Scan for the cell matching the given text and deliver its (X, Y) coordinate at center. 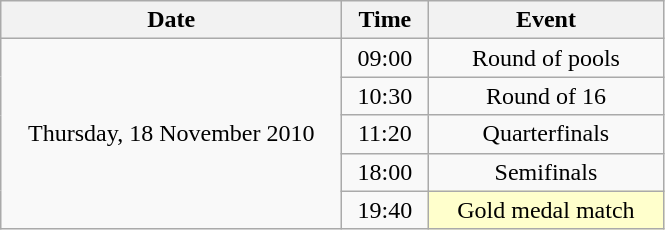
Thursday, 18 November 2010 (172, 134)
09:00 (385, 58)
Event (546, 20)
Round of pools (546, 58)
Semifinals (546, 172)
Gold medal match (546, 210)
10:30 (385, 96)
19:40 (385, 210)
Quarterfinals (546, 134)
Round of 16 (546, 96)
Date (172, 20)
11:20 (385, 134)
Time (385, 20)
18:00 (385, 172)
